Detect which cell encompasses the target text, then output its [X, Y] center coordinate. 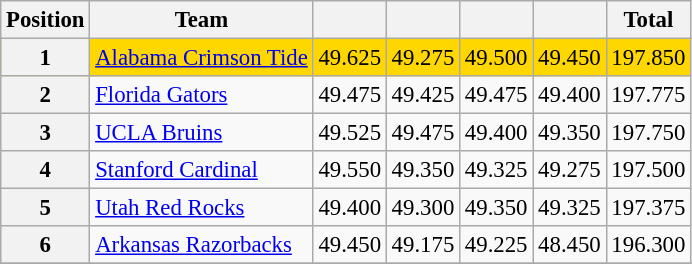
Utah Red Rocks [202, 208]
196.300 [648, 245]
197.775 [648, 95]
Team [202, 20]
197.850 [648, 58]
Total [648, 20]
49.300 [422, 208]
4 [46, 170]
UCLA Bruins [202, 133]
49.550 [350, 170]
Florida Gators [202, 95]
5 [46, 208]
49.175 [422, 245]
1 [46, 58]
197.750 [648, 133]
Alabama Crimson Tide [202, 58]
49.425 [422, 95]
2 [46, 95]
49.625 [350, 58]
3 [46, 133]
49.225 [496, 245]
Stanford Cardinal [202, 170]
48.450 [570, 245]
197.500 [648, 170]
6 [46, 245]
Position [46, 20]
49.525 [350, 133]
197.375 [648, 208]
Arkansas Razorbacks [202, 245]
49.500 [496, 58]
